Determine the (X, Y) coordinate at the center of the cell enclosing the given text.  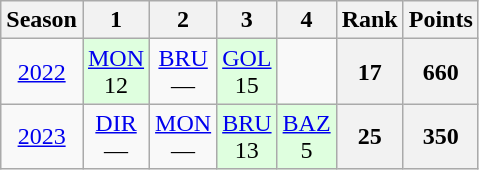
Points (440, 20)
GOL15 (247, 72)
2022 (42, 72)
MON12 (116, 72)
25 (370, 136)
350 (440, 136)
2023 (42, 136)
4 (306, 20)
3 (247, 20)
660 (440, 72)
17 (370, 72)
Rank (370, 20)
DIR— (116, 136)
BRU— (184, 72)
MON— (184, 136)
BRU13 (247, 136)
1 (116, 20)
2 (184, 20)
Season (42, 20)
BAZ5 (306, 136)
